Locate the cell with the specified text and output its [X, Y] center coordinate. 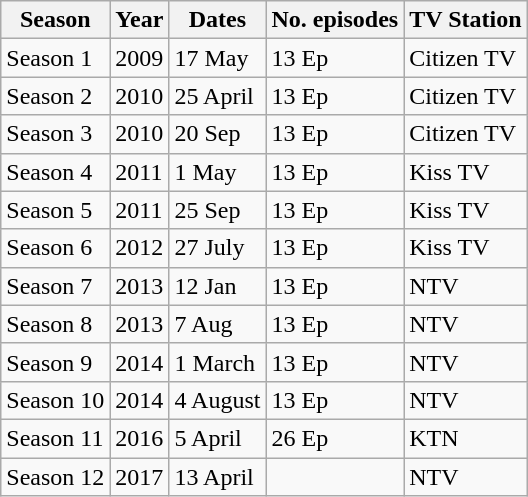
4 August [218, 400]
Dates [218, 20]
Season 9 [56, 362]
Season 4 [56, 172]
2016 [140, 438]
1 March [218, 362]
25 April [218, 96]
20 Sep [218, 134]
TV Station [466, 20]
12 Jan [218, 286]
Year [140, 20]
5 April [218, 438]
Season 3 [56, 134]
2017 [140, 477]
Season 8 [56, 324]
Season 11 [56, 438]
17 May [218, 58]
Season 6 [56, 248]
Season 5 [56, 210]
Season 1 [56, 58]
25 Sep [218, 210]
No. episodes [335, 20]
2012 [140, 248]
13 April [218, 477]
Season 10 [56, 400]
Season [56, 20]
27 July [218, 248]
2009 [140, 58]
KTN [466, 438]
Season 7 [56, 286]
1 May [218, 172]
Season 2 [56, 96]
Season 12 [56, 477]
7 Aug [218, 324]
26 Ep [335, 438]
